From the cell containing the given text, extract its center point as [x, y] coordinate. 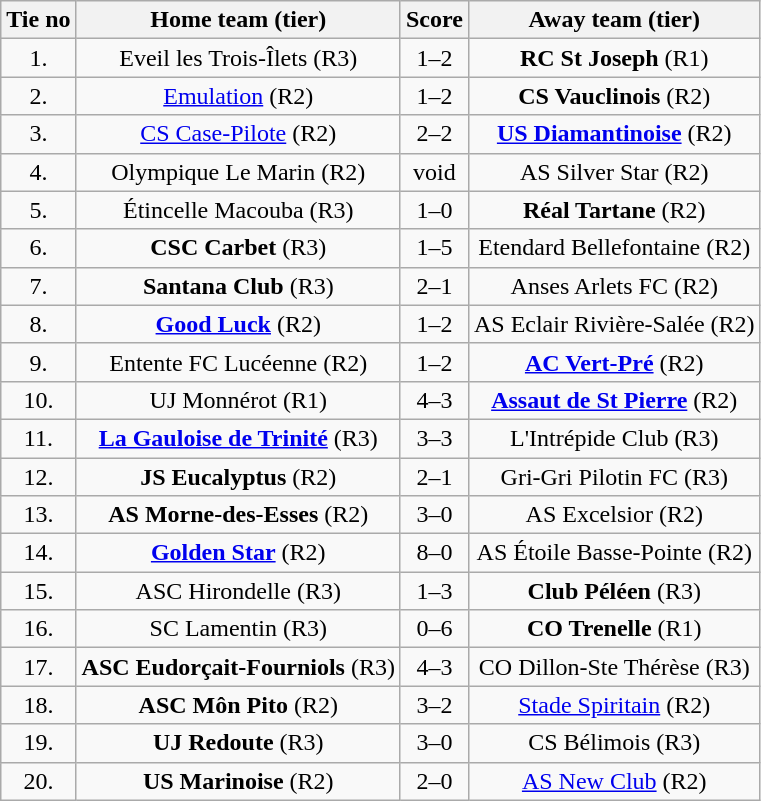
3. [38, 134]
AS New Club (R2) [614, 781]
US Diamantinoise (R2) [614, 134]
CSC Carbet (R3) [238, 248]
2. [38, 96]
ASC Eudorçait-Fourniols (R3) [238, 667]
Golden Star (R2) [238, 553]
Eveil les Trois-Îlets (R3) [238, 58]
8. [38, 324]
8–0 [434, 553]
6. [38, 248]
13. [38, 515]
Emulation (R2) [238, 96]
L'Intrépide Club (R3) [614, 438]
SC Lamentin (R3) [238, 629]
1–3 [434, 591]
CO Dillon-Ste Thérèse (R3) [614, 667]
3–2 [434, 705]
JS Eucalyptus (R2) [238, 477]
CS Vauclinois (R2) [614, 96]
AS Silver Star (R2) [614, 172]
10. [38, 400]
ASC Hirondelle (R3) [238, 591]
0–6 [434, 629]
5. [38, 210]
1–5 [434, 248]
Entente FC Lucéenne (R2) [238, 362]
AS Morne-des-Esses (R2) [238, 515]
Étincelle Macouba (R3) [238, 210]
Home team (tier) [238, 20]
17. [38, 667]
Score [434, 20]
1–0 [434, 210]
Olympique Le Marin (R2) [238, 172]
20. [38, 781]
18. [38, 705]
CS Bélimois (R3) [614, 743]
9. [38, 362]
Anses Arlets FC (R2) [614, 286]
15. [38, 591]
16. [38, 629]
AS Excelsior (R2) [614, 515]
CO Trenelle (R1) [614, 629]
2–0 [434, 781]
Santana Club (R3) [238, 286]
RC St Joseph (R1) [614, 58]
Réal Tartane (R2) [614, 210]
Stade Spiritain (R2) [614, 705]
AS Étoile Basse-Pointe (R2) [614, 553]
19. [38, 743]
CS Case-Pilote (R2) [238, 134]
La Gauloise de Trinité (R3) [238, 438]
Club Péléen (R3) [614, 591]
Away team (tier) [614, 20]
2–2 [434, 134]
Gri-Gri Pilotin FC (R3) [614, 477]
AS Eclair Rivière-Salée (R2) [614, 324]
AC Vert-Pré (R2) [614, 362]
Tie no [38, 20]
Assaut de St Pierre (R2) [614, 400]
US Marinoise (R2) [238, 781]
ASC Môn Pito (R2) [238, 705]
7. [38, 286]
Etendard Bellefontaine (R2) [614, 248]
UJ Redoute (R3) [238, 743]
12. [38, 477]
11. [38, 438]
14. [38, 553]
UJ Monnérot (R1) [238, 400]
1. [38, 58]
void [434, 172]
3–3 [434, 438]
4. [38, 172]
Good Luck (R2) [238, 324]
